Determine the (x, y) coordinate at the center of the cell enclosing the given text.  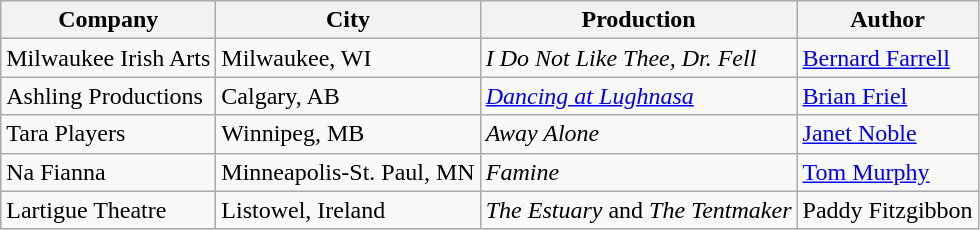
Calgary, AB (348, 96)
Minneapolis-St. Paul, MN (348, 172)
Production (638, 20)
Janet Noble (888, 134)
Famine (638, 172)
Na Fianna (108, 172)
Away Alone (638, 134)
Lartigue Theatre (108, 210)
Dancing at Lughnasa (638, 96)
Winnipeg, MB (348, 134)
Brian Friel (888, 96)
Bernard Farrell (888, 58)
Paddy Fitzgibbon (888, 210)
Listowel, Ireland (348, 210)
Milwaukee, WI (348, 58)
Ashling Productions (108, 96)
Milwaukee Irish Arts (108, 58)
Author (888, 20)
City (348, 20)
Tara Players (108, 134)
Tom Murphy (888, 172)
Company (108, 20)
The Estuary and The Tentmaker (638, 210)
I Do Not Like Thee, Dr. Fell (638, 58)
